Locate the cell with the specified text and output its (X, Y) center coordinate. 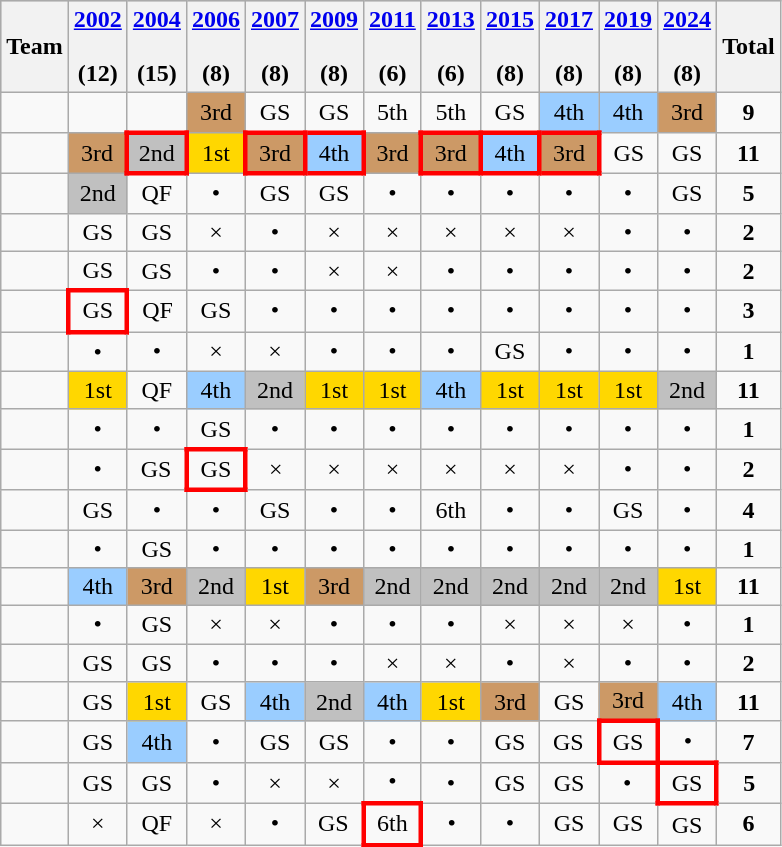
2011(6) (393, 47)
6 (749, 824)
2019(8) (628, 47)
2007(8) (274, 47)
2015(8) (510, 47)
Team (35, 47)
2013(6) (450, 47)
2002(12) (98, 47)
2009(8) (334, 47)
Total (749, 47)
2004(15) (156, 47)
3 (749, 312)
4 (749, 510)
7 (749, 742)
2017(8) (568, 47)
2006(8) (216, 47)
9 (749, 113)
2024(8) (688, 47)
